For the text-containing cell, return its midpoint in [x, y] coordinate format. 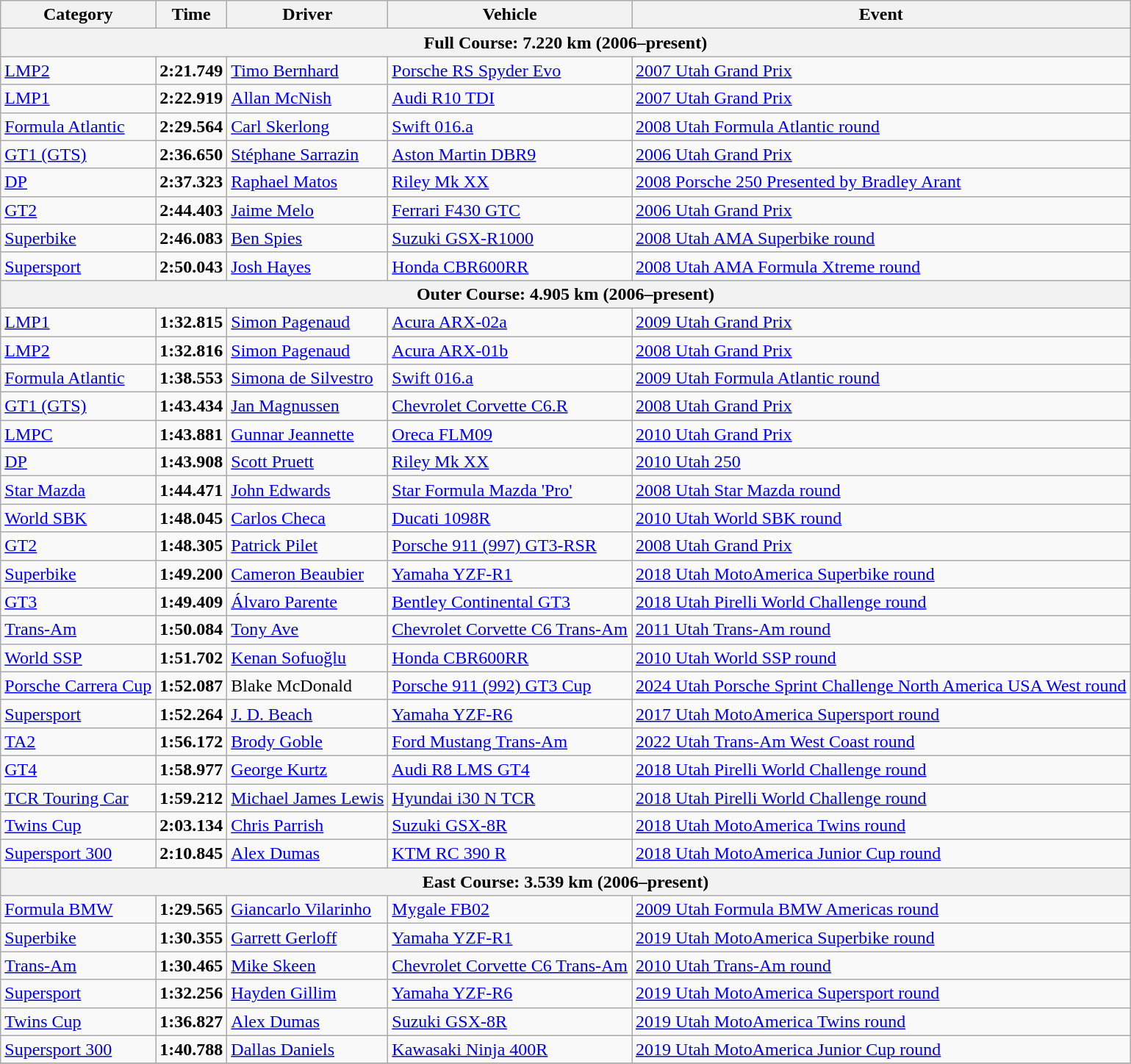
Blake McDonald [307, 686]
2019 Utah MotoAmerica Junior Cup round [882, 1049]
1:58.977 [191, 769]
TA2 [78, 741]
Star Mazda [78, 490]
1:32.816 [191, 351]
2:36.650 [191, 154]
Outer Course: 4.905 km (2006–present) [566, 294]
Hayden Gillim [307, 993]
Tony Ave [307, 630]
World SBK [78, 518]
1:43.908 [191, 462]
1:29.565 [191, 910]
Oreca FLM09 [510, 434]
2010 Utah World SBK round [882, 518]
Stéphane Sarrazin [307, 154]
Giancarlo Vilarinho [307, 910]
2:37.323 [191, 182]
2010 Utah 250 [882, 462]
2018 Utah MotoAmerica Superbike round [882, 574]
Full Course: 7.220 km (2006–present) [566, 43]
Ferrari F430 GTC [510, 210]
2:44.403 [191, 210]
2018 Utah MotoAmerica Twins round [882, 826]
2008 Utah Star Mazda round [882, 490]
2:21.749 [191, 71]
2010 Utah Trans-Am round [882, 966]
Audi R10 TDI [510, 98]
1:43.881 [191, 434]
Aston Martin DBR9 [510, 154]
J. D. Beach [307, 713]
2017 Utah MotoAmerica Supersport round [882, 713]
2:03.134 [191, 826]
Suzuki GSX-R1000 [510, 238]
Event [882, 15]
1:50.084 [191, 630]
Timo Bernhard [307, 71]
1:49.409 [191, 602]
2019 Utah MotoAmerica Twins round [882, 1021]
1:30.355 [191, 938]
George Kurtz [307, 769]
Patrick Pilet [307, 546]
GT3 [78, 602]
1:48.045 [191, 518]
Scott Pruett [307, 462]
2019 Utah MotoAmerica Supersport round [882, 993]
1:38.553 [191, 378]
Vehicle [510, 15]
2010 Utah World SSP round [882, 658]
Carlos Checa [307, 518]
1:30.465 [191, 966]
Chris Parrish [307, 826]
Porsche 911 (992) GT3 Cup [510, 686]
2018 Utah MotoAmerica Junior Cup round [882, 854]
TCR Touring Car [78, 797]
2:46.083 [191, 238]
Formula BMW [78, 910]
LMPC [78, 434]
Garrett Gerloff [307, 938]
Gunnar Jeannette [307, 434]
KTM RC 390 R [510, 854]
Acura ARX-01b [510, 351]
2009 Utah Formula BMW Americas round [882, 910]
Driver [307, 15]
Michael James Lewis [307, 797]
Ford Mustang Trans-Am [510, 741]
1:40.788 [191, 1049]
Raphael Matos [307, 182]
Category [78, 15]
GT4 [78, 769]
Jaime Melo [307, 210]
1:49.200 [191, 574]
2008 Porsche 250 Presented by Bradley Arant [882, 182]
2:50.043 [191, 266]
Cameron Beaubier [307, 574]
Mygale FB02 [510, 910]
Audi R8 LMS GT4 [510, 769]
Brody Goble [307, 741]
2022 Utah Trans-Am West Coast round [882, 741]
1:44.471 [191, 490]
2008 Utah AMA Superbike round [882, 238]
1:59.212 [191, 797]
Simona de Silvestro [307, 378]
2010 Utah Grand Prix [882, 434]
2024 Utah Porsche Sprint Challenge North America USA West round [882, 686]
2011 Utah Trans-Am round [882, 630]
Ben Spies [307, 238]
Carl Skerlong [307, 126]
1:51.702 [191, 658]
Josh Hayes [307, 266]
1:48.305 [191, 546]
2019 Utah MotoAmerica Superbike round [882, 938]
2:22.919 [191, 98]
1:32.815 [191, 322]
Mike Skeen [307, 966]
Hyundai i30 N TCR [510, 797]
Bentley Continental GT3 [510, 602]
Time [191, 15]
Porsche RS Spyder Evo [510, 71]
1:32.256 [191, 993]
Dallas Daniels [307, 1049]
Ducati 1098R [510, 518]
John Edwards [307, 490]
1:43.434 [191, 406]
World SSP [78, 658]
Jan Magnussen [307, 406]
Porsche Carrera Cup [78, 686]
Chevrolet Corvette C6.R [510, 406]
1:52.264 [191, 713]
Star Formula Mazda 'Pro' [510, 490]
Allan McNish [307, 98]
1:52.087 [191, 686]
Kenan Sofuoğlu [307, 658]
2008 Utah AMA Formula Xtreme round [882, 266]
Kawasaki Ninja 400R [510, 1049]
2009 Utah Formula Atlantic round [882, 378]
Álvaro Parente [307, 602]
2008 Utah Formula Atlantic round [882, 126]
2:29.564 [191, 126]
1:56.172 [191, 741]
Porsche 911 (997) GT3-RSR [510, 546]
East Course: 3.539 km (2006–present) [566, 882]
2:10.845 [191, 854]
2009 Utah Grand Prix [882, 322]
Acura ARX-02a [510, 322]
1:36.827 [191, 1021]
